Extract the (x, y) coordinate from the center of the cell holding the provided text.  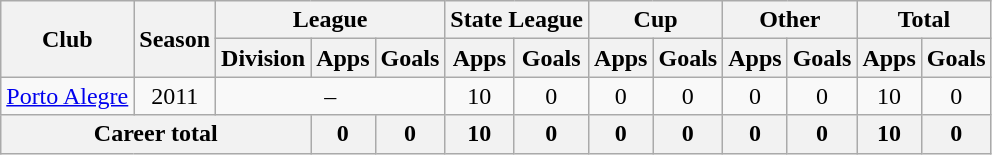
League (330, 20)
Total (924, 20)
Cup (656, 20)
Porto Alegre (68, 96)
Season (175, 39)
– (330, 96)
Club (68, 39)
Career total (156, 134)
2011 (175, 96)
Other (790, 20)
State League (517, 20)
Division (264, 58)
